Pinpoint the cell where the given text exists, returning its [X, Y] midpoint coordinate. 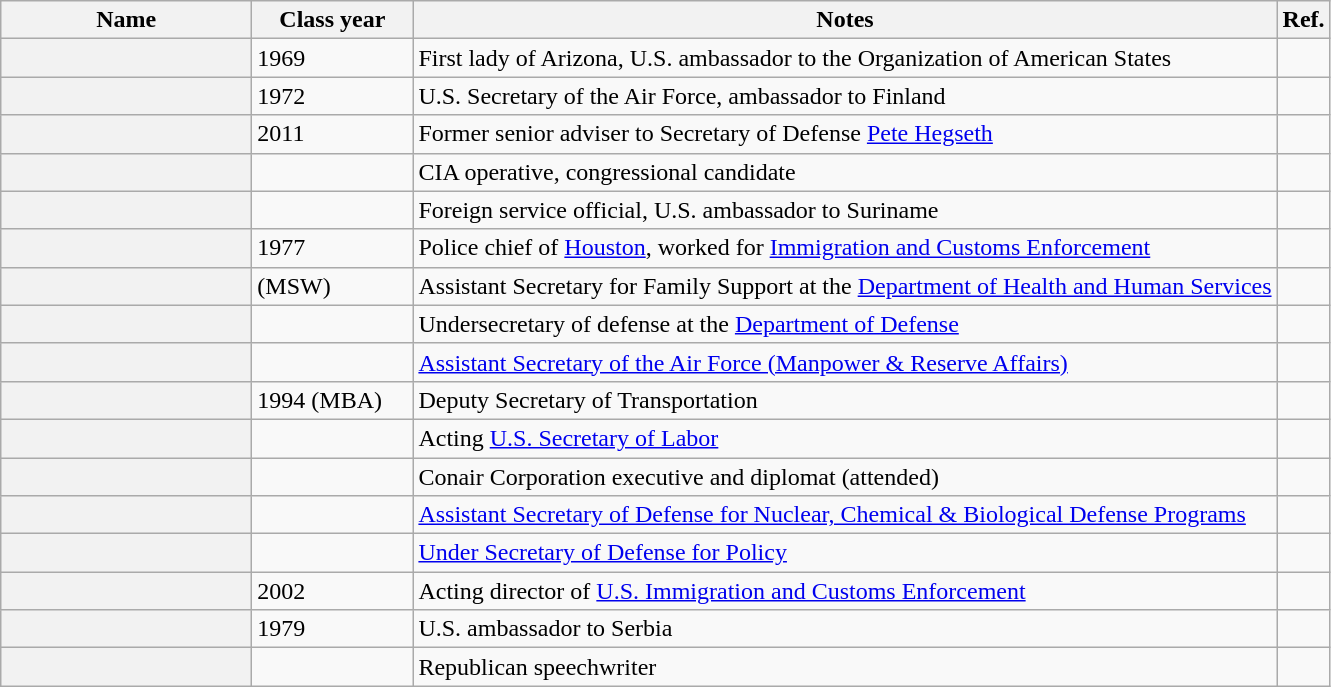
Undersecretary of defense at the Department of Defense [845, 324]
Assistant Secretary for Family Support at the Department of Health and Human Services [845, 286]
1969 [332, 58]
Foreign service official, U.S. ambassador to Suriname [845, 210]
U.S. Secretary of the Air Force, ambassador to Finland [845, 96]
Former senior adviser to Secretary of Defense Pete Hegseth [845, 134]
U.S. ambassador to Serbia [845, 629]
Republican speechwriter [845, 667]
Ref. [1304, 20]
Deputy Secretary of Transportation [845, 400]
Police chief of Houston, worked for Immigration and Customs Enforcement [845, 248]
Acting U.S. Secretary of Labor [845, 438]
CIA operative, congressional candidate [845, 172]
Assistant Secretary of the Air Force (Manpower & Reserve Affairs) [845, 362]
2011 [332, 134]
2002 [332, 591]
(MSW) [332, 286]
Name [126, 20]
Assistant Secretary of Defense for Nuclear, Chemical & Biological Defense Programs [845, 515]
First lady of Arizona, U.S. ambassador to the Organization of American States [845, 58]
1979 [332, 629]
Notes [845, 20]
Under Secretary of Defense for Policy [845, 553]
Acting director of U.S. Immigration and Customs Enforcement [845, 591]
1972 [332, 96]
1994 (MBA) [332, 400]
1977 [332, 248]
Class year [332, 20]
Conair Corporation executive and diplomat (attended) [845, 477]
